Identify which cell holds the provided text, then report its [X, Y] central coordinate. 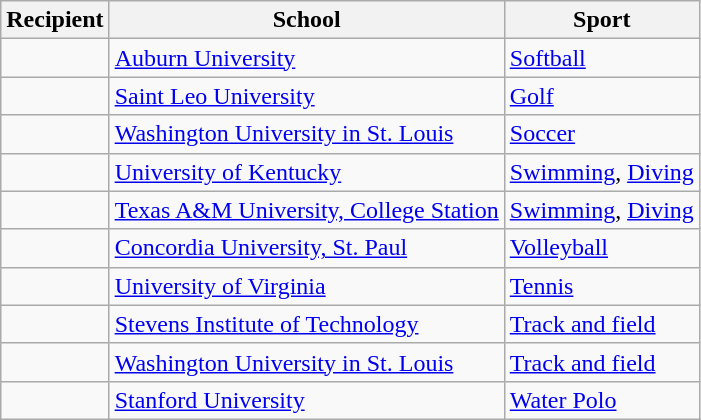
Volleyball [602, 248]
Golf [602, 96]
Soccer [602, 134]
Auburn University [306, 58]
Sport [602, 20]
Tennis [602, 286]
Saint Leo University [306, 96]
Concordia University, St. Paul [306, 248]
Water Polo [602, 400]
Softball [602, 58]
Recipient [55, 20]
University of Kentucky [306, 172]
University of Virginia [306, 286]
Stanford University [306, 400]
Stevens Institute of Technology [306, 324]
Texas A&M University, College Station [306, 210]
School [306, 20]
